Detect which cell encompasses the target text, then output its (X, Y) center coordinate. 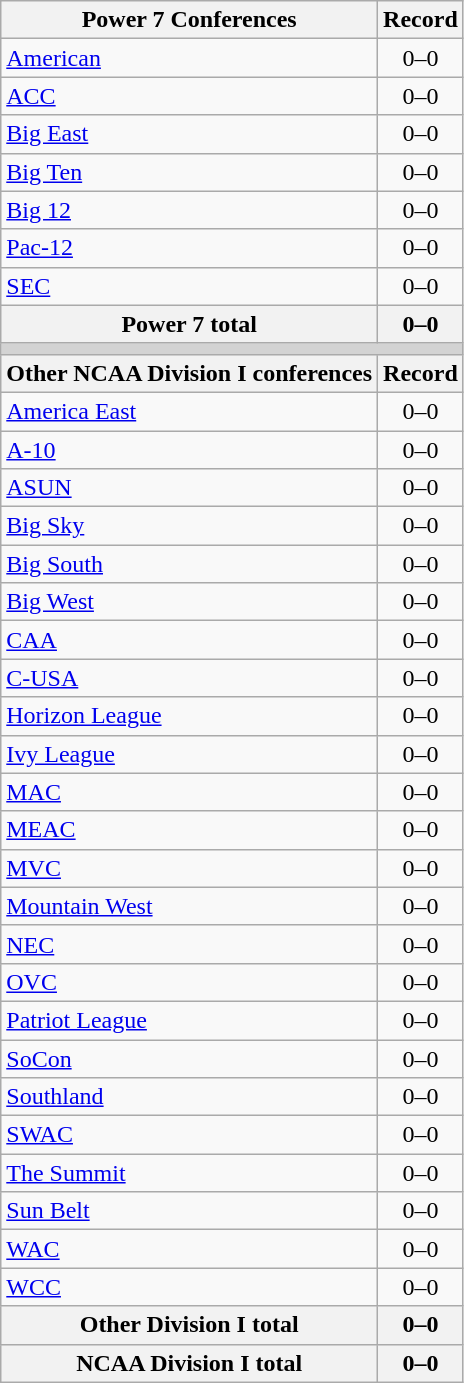
Southland (190, 1097)
C-USA (190, 678)
Big Sky (190, 526)
Ivy League (190, 754)
Big 12 (190, 210)
Pac-12 (190, 248)
MVC (190, 868)
NEC (190, 944)
OVC (190, 982)
Sun Belt (190, 1211)
American (190, 58)
MAC (190, 792)
A-10 (190, 449)
ACC (190, 96)
Power 7 total (190, 324)
Big South (190, 564)
Other NCAA Division I conferences (190, 373)
ASUN (190, 488)
SoCon (190, 1059)
Big Ten (190, 172)
Other Division I total (190, 1325)
SEC (190, 286)
Horizon League (190, 716)
Big East (190, 134)
America East (190, 411)
WCC (190, 1287)
NCAA Division I total (190, 1363)
CAA (190, 640)
Patriot League (190, 1020)
WAC (190, 1249)
Big West (190, 602)
MEAC (190, 830)
The Summit (190, 1173)
SWAC (190, 1135)
Power 7 Conferences (190, 20)
Mountain West (190, 906)
